Return [x, y] of the center of cell containing provided text 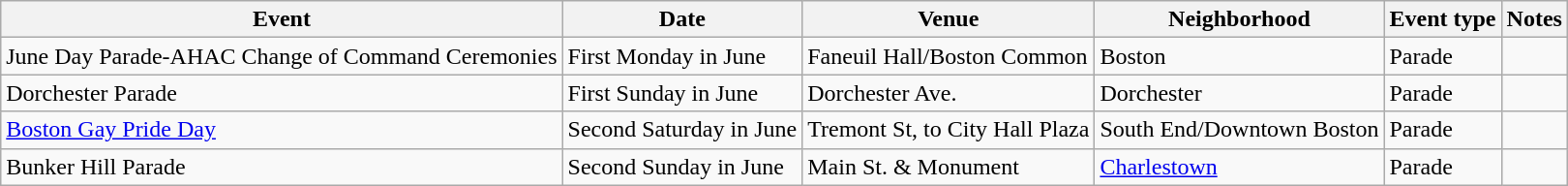
Faneuil Hall/Boston Common [949, 56]
June Day Parade-AHAC Change of Command Ceremonies [282, 56]
Event [282, 19]
Date [682, 19]
Charlestown [1239, 167]
Bunker Hill Parade [282, 167]
Boston Gay Pride Day [282, 130]
Dorchester Parade [282, 93]
Neighborhood [1239, 19]
Main St. & Monument [949, 167]
Event type [1442, 19]
Boston [1239, 56]
Dorchester Ave. [949, 93]
First Sunday in June [682, 93]
Second Saturday in June [682, 130]
First Monday in June [682, 56]
Dorchester [1239, 93]
Notes [1534, 19]
Tremont St, to City Hall Plaza [949, 130]
Venue [949, 19]
South End/Downtown Boston [1239, 130]
Second Sunday in June [682, 167]
